Search for the cell housing the specified text and yield its (X, Y) center coordinate. 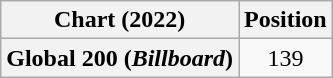
Chart (2022) (120, 20)
Position (285, 20)
139 (285, 58)
Global 200 (Billboard) (120, 58)
